Extract the (x, y) coordinate from the center of the cell holding the provided text.  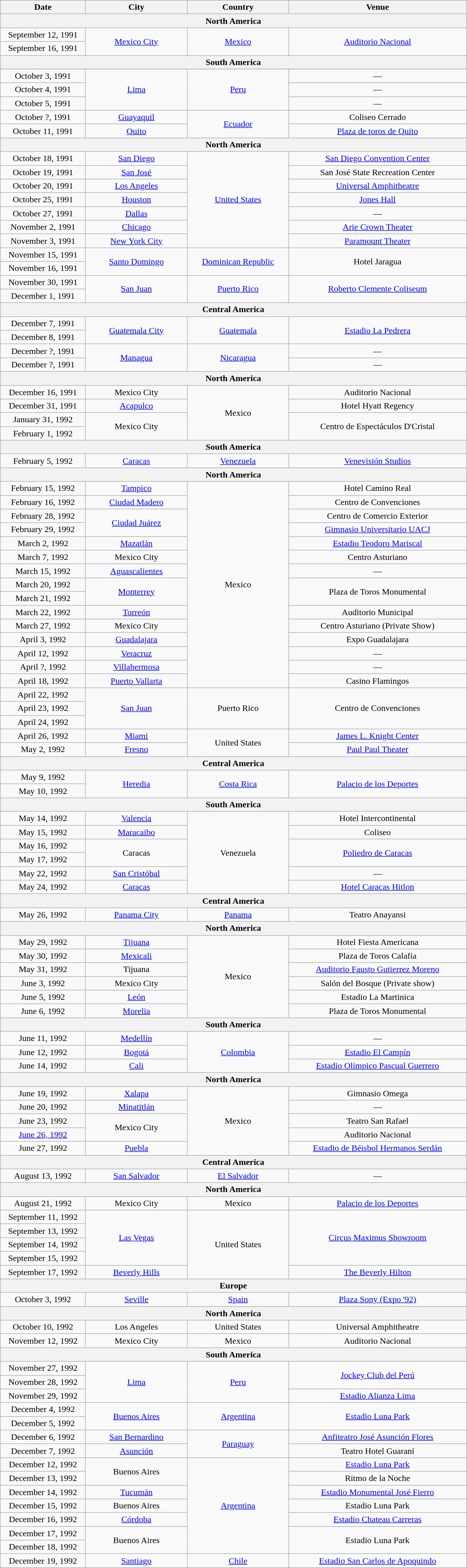
November 28, 1992 (43, 1382)
December 6, 1992 (43, 1437)
Gimnasio Omega (377, 1093)
April 26, 1992 (43, 736)
February 5, 1992 (43, 461)
Plaza de Toros Calafia (377, 956)
Hotel Intercontinental (377, 818)
Casino Flamingos (377, 681)
November 2, 1991 (43, 227)
November 27, 1992 (43, 1368)
Paul Paul Theater (377, 750)
León (137, 997)
March 21, 1992 (43, 598)
Arie Crown Theater (377, 227)
San Salvador (137, 1176)
Roberto Clemente Coliseum (377, 289)
Ritmo de la Noche (377, 1478)
June 26, 1992 (43, 1135)
Maracaibo (137, 832)
September 15, 1992 (43, 1258)
April 23, 1992 (43, 708)
Panama City (137, 915)
Xalapa (137, 1093)
May 26, 1992 (43, 915)
May 2, 1992 (43, 750)
Guadalajara (137, 640)
Estadio El Campín (377, 1052)
March 27, 1992 (43, 626)
June 3, 1992 (43, 983)
Asunción (137, 1451)
May 31, 1992 (43, 969)
The Beverly Hilton (377, 1272)
Venevisión Studios (377, 461)
December 16, 1992 (43, 1520)
Nicaragua (238, 358)
March 15, 1992 (43, 571)
Dominican Republic (238, 262)
May 22, 1992 (43, 873)
Plaza de toros de Quito (377, 131)
December 15, 1992 (43, 1506)
October 25, 1991 (43, 200)
Córdoba (137, 1520)
November 16, 1991 (43, 268)
May 10, 1992 (43, 791)
Estadio de Béisbol Hermanos Serdán (377, 1148)
September 11, 1992 (43, 1217)
October ?, 1991 (43, 117)
Guatemala (238, 330)
October 27, 1991 (43, 213)
Dallas (137, 213)
Medellín (137, 1038)
Quito (137, 131)
June 5, 1992 (43, 997)
Paramount Theater (377, 241)
Chicago (137, 227)
December 7, 1992 (43, 1451)
Auditorio Fausto Gutierrez Moreno (377, 969)
Centro Asturiano (377, 557)
June 27, 1992 (43, 1148)
Santiago (137, 1561)
Hotel Jaragua (377, 262)
Torreón (137, 612)
Puebla (137, 1148)
Paraguay (238, 1444)
Circus Maximus Showroom (377, 1237)
October 20, 1991 (43, 186)
May 9, 1992 (43, 777)
Heredia (137, 784)
May 30, 1992 (43, 956)
Gimnasio Universitario UACJ (377, 530)
Venue (377, 7)
April 24, 1992 (43, 722)
November 12, 1992 (43, 1341)
December 31, 1991 (43, 406)
Teatro San Rafael (377, 1121)
December 8, 1991 (43, 337)
November 15, 1991 (43, 255)
Santo Domingo (137, 262)
Panama (238, 915)
October 3, 1991 (43, 76)
Poliedro de Caracas (377, 853)
City (137, 7)
Country (238, 7)
Mexicali (137, 956)
April 12, 1992 (43, 653)
James L. Knight Center (377, 736)
Jockey Club del Perú (377, 1375)
Puerto Vallarta (137, 681)
San Bernardino (137, 1437)
December 13, 1992 (43, 1478)
October 10, 1992 (43, 1327)
Hotel Fiesta Americana (377, 942)
May 17, 1992 (43, 860)
Managua (137, 358)
October 11, 1991 (43, 131)
Estadio Teodoro Mariscal (377, 543)
Miami (137, 736)
June 19, 1992 (43, 1093)
April 3, 1992 (43, 640)
Salón del Bosque (Private show) (377, 983)
Tampico (137, 488)
Estadio Olímpico Pascual Guerrero (377, 1066)
September 13, 1992 (43, 1231)
May 15, 1992 (43, 832)
March 22, 1992 (43, 612)
June 20, 1992 (43, 1107)
September 12, 1991 (43, 35)
San José State Recreation Center (377, 172)
Plaza Sony (Expo '92) (377, 1300)
Coliseo (377, 832)
April 22, 1992 (43, 695)
Date (43, 7)
December 17, 1992 (43, 1533)
December 19, 1992 (43, 1561)
December 7, 1991 (43, 323)
Estadio Monumental José Fierro (377, 1492)
Morelia (137, 1011)
November 29, 1992 (43, 1396)
Estadio La Pedrera (377, 330)
June 6, 1992 (43, 1011)
September 14, 1992 (43, 1244)
Expo Guadalajara (377, 640)
December 18, 1992 (43, 1547)
December 14, 1992 (43, 1492)
Colombia (238, 1052)
Monterrey (137, 591)
Spain (238, 1300)
Las Vegas (137, 1237)
Seville (137, 1300)
September 17, 1992 (43, 1272)
El Salvador (238, 1176)
May 14, 1992 (43, 818)
February 28, 1992 (43, 516)
Ecuador (238, 124)
Costa Rica (238, 784)
Estadio Chateau Carreras (377, 1520)
Centro de Espectáculos D'Cristal (377, 427)
Mazatlán (137, 543)
November 3, 1991 (43, 241)
December 1, 1991 (43, 296)
Bogotá (137, 1052)
Houston (137, 200)
April ?, 1992 (43, 667)
San Diego (137, 158)
May 16, 1992 (43, 846)
Valencia (137, 818)
June 23, 1992 (43, 1121)
December 4, 1992 (43, 1409)
Ciudad Juárez (137, 523)
San Cristóbal (137, 873)
June 11, 1992 (43, 1038)
December 16, 1991 (43, 392)
August 21, 1992 (43, 1203)
January 31, 1992 (43, 420)
May 24, 1992 (43, 887)
Centro de Comercio Exterior (377, 516)
Aguascalientes (137, 571)
Anfiteatro José Asunción Flores (377, 1437)
Minatitlán (137, 1107)
Villahermosa (137, 667)
November 30, 1991 (43, 282)
December 5, 1992 (43, 1423)
Veracruz (137, 653)
Teatro Hotel Guaraní (377, 1451)
April 18, 1992 (43, 681)
Cali (137, 1066)
San José (137, 172)
February 29, 1992 (43, 530)
Tucumán (137, 1492)
February 15, 1992 (43, 488)
Auditorio Municipal (377, 612)
February 1, 1992 (43, 433)
August 13, 1992 (43, 1176)
March 2, 1992 (43, 543)
September 16, 1991 (43, 48)
Guayaquil (137, 117)
Estadio La Martinica (377, 997)
December 12, 1992 (43, 1464)
Hotel Caracas Hitlon (377, 887)
Teatro Anayansi (377, 915)
Coliseo Cerrado (377, 117)
March 7, 1992 (43, 557)
Estadio Alianza Lima (377, 1396)
Hotel Camino Real (377, 488)
March 20, 1992 (43, 584)
New York City (137, 241)
June 14, 1992 (43, 1066)
Guatemala City (137, 330)
June 12, 1992 (43, 1052)
Chile (238, 1561)
Hotel Hyatt Regency (377, 406)
October 4, 1991 (43, 90)
February 16, 1992 (43, 502)
Beverly Hills (137, 1272)
October 5, 1991 (43, 103)
Centro Asturiano (Private Show) (377, 626)
October 3, 1992 (43, 1300)
Acapulco (137, 406)
Estadio San Carlos de Apoquindo (377, 1561)
Europe (233, 1286)
San Diego Convention Center (377, 158)
October 18, 1991 (43, 158)
Jones Hall (377, 200)
Ciudad Madero (137, 502)
October 19, 1991 (43, 172)
Fresno (137, 750)
May 29, 1992 (43, 942)
